Detect which cell encompasses the target text, then output its [X, Y] center coordinate. 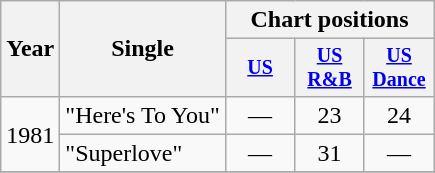
24 [398, 115]
31 [330, 153]
Year [30, 49]
"Superlove" [143, 153]
USDance [398, 68]
1981 [30, 134]
23 [330, 115]
USR&B [330, 68]
"Here's To You" [143, 115]
Chart positions [329, 20]
Single [143, 49]
US [260, 68]
